Locate the cell with the specified text and output its [x, y] center coordinate. 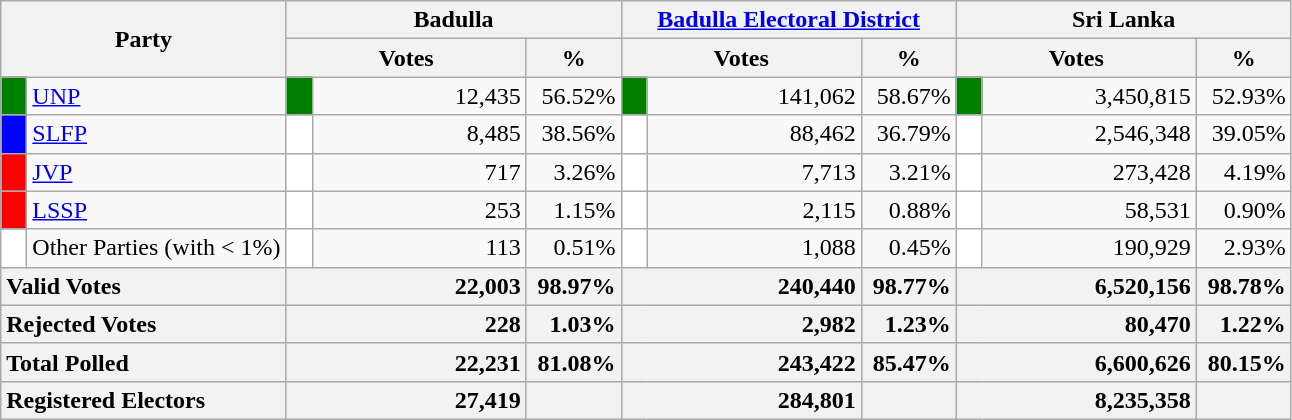
Party [144, 39]
12,435 [419, 96]
80,470 [1076, 324]
27,419 [406, 400]
6,520,156 [1076, 286]
240,440 [741, 286]
JVP [156, 172]
22,231 [406, 362]
8,235,358 [1076, 400]
3.21% [908, 172]
88,462 [754, 134]
7,713 [754, 172]
2,546,348 [1089, 134]
243,422 [741, 362]
Other Parties (with < 1%) [156, 248]
98.77% [908, 286]
LSSP [156, 210]
2,982 [741, 324]
SLFP [156, 134]
Sri Lanka [1124, 20]
0.45% [908, 248]
1.23% [908, 324]
253 [419, 210]
58.67% [908, 96]
Registered Electors [144, 400]
UNP [156, 96]
1,088 [754, 248]
113 [419, 248]
Valid Votes [144, 286]
717 [419, 172]
39.05% [1244, 134]
98.78% [1244, 286]
228 [406, 324]
1.03% [574, 324]
Total Polled [144, 362]
3,450,815 [1089, 96]
58,531 [1089, 210]
1.22% [1244, 324]
2,115 [754, 210]
3.26% [574, 172]
36.79% [908, 134]
6,600,626 [1076, 362]
1.15% [574, 210]
98.97% [574, 286]
Badulla [454, 20]
0.88% [908, 210]
56.52% [574, 96]
Badulla Electoral District [788, 20]
273,428 [1089, 172]
52.93% [1244, 96]
80.15% [1244, 362]
38.56% [574, 134]
2.93% [1244, 248]
0.51% [574, 248]
22,003 [406, 286]
81.08% [574, 362]
8,485 [419, 134]
Rejected Votes [144, 324]
284,801 [741, 400]
0.90% [1244, 210]
141,062 [754, 96]
190,929 [1089, 248]
85.47% [908, 362]
4.19% [1244, 172]
